Locate the cell with the specified text and output its (x, y) center coordinate. 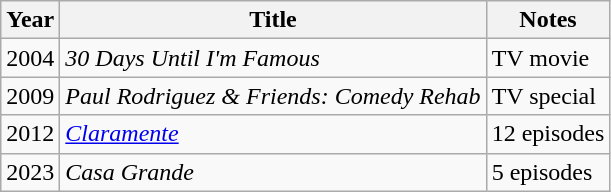
TV movie (548, 58)
Year (30, 20)
2004 (30, 58)
30 Days Until I'm Famous (273, 58)
12 episodes (548, 134)
2009 (30, 96)
2023 (30, 172)
Casa Grande (273, 172)
Title (273, 20)
Notes (548, 20)
5 episodes (548, 172)
Paul Rodriguez & Friends: Comedy Rehab (273, 96)
2012 (30, 134)
Claramente (273, 134)
TV special (548, 96)
